Pinpoint the cell where the given text exists, returning its [x, y] midpoint coordinate. 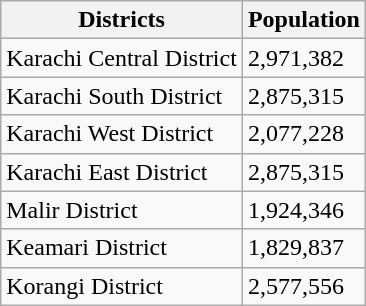
Karachi South District [122, 96]
Keamari District [122, 248]
1,924,346 [304, 210]
2,077,228 [304, 134]
Districts [122, 20]
Karachi Central District [122, 58]
Karachi West District [122, 134]
2,971,382 [304, 58]
Population [304, 20]
1,829,837 [304, 248]
Karachi East District [122, 172]
Malir District [122, 210]
2,577,556 [304, 286]
Korangi District [122, 286]
